Provide the (x, y) coordinate of the cell's center where the given text is located.  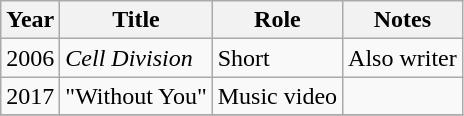
Role (277, 20)
Also writer (403, 58)
Title (136, 20)
Notes (403, 20)
Cell Division (136, 58)
2006 (30, 58)
Short (277, 58)
"Without You" (136, 96)
2017 (30, 96)
Music video (277, 96)
Year (30, 20)
